Capture the cell that displays the provided text and extract its [x, y] central coordinate. 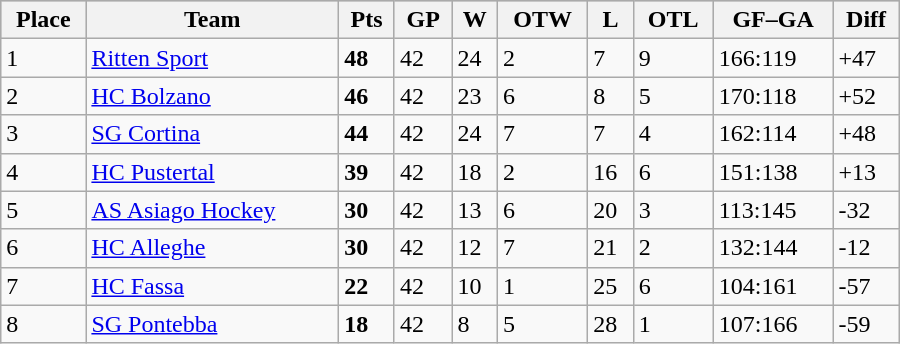
W [474, 20]
Place [44, 20]
Team [212, 20]
SG Cortina [212, 134]
OTL [673, 20]
HC Bolzano [212, 96]
44 [367, 134]
+13 [866, 172]
170:118 [773, 96]
+48 [866, 134]
25 [610, 286]
+52 [866, 96]
OTW [542, 20]
L [610, 20]
104:161 [773, 286]
21 [610, 248]
107:166 [773, 324]
10 [474, 286]
20 [610, 210]
-32 [866, 210]
46 [367, 96]
SG Pontebba [212, 324]
GP [423, 20]
Ritten Sport [212, 58]
-57 [866, 286]
AS Asiago Hockey [212, 210]
12 [474, 248]
13 [474, 210]
HC Fassa [212, 286]
132:144 [773, 248]
39 [367, 172]
162:114 [773, 134]
23 [474, 96]
GF–GA [773, 20]
48 [367, 58]
22 [367, 286]
28 [610, 324]
16 [610, 172]
166:119 [773, 58]
-12 [866, 248]
113:145 [773, 210]
9 [673, 58]
Diff [866, 20]
-59 [866, 324]
Pts [367, 20]
+47 [866, 58]
HC Alleghe [212, 248]
151:138 [773, 172]
HC Pustertal [212, 172]
